Return the (x, y) coordinate for the center point of the cell that contains the specified text.  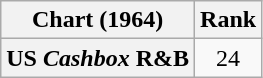
24 (228, 58)
Rank (228, 20)
US Cashbox R&B (98, 58)
Chart (1964) (98, 20)
